For the text-containing cell, return its midpoint in [X, Y] coordinate format. 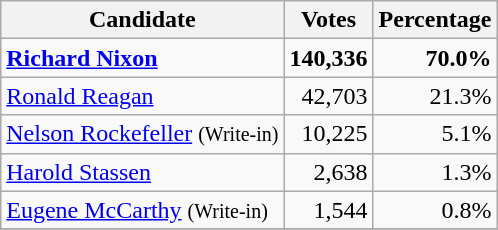
42,703 [328, 96]
Percentage [435, 20]
Nelson Rockefeller (Write-in) [142, 134]
2,638 [328, 172]
Richard Nixon [142, 58]
10,225 [328, 134]
5.1% [435, 134]
Eugene McCarthy (Write-in) [142, 210]
140,336 [328, 58]
70.0% [435, 58]
1.3% [435, 172]
Votes [328, 20]
Candidate [142, 20]
0.8% [435, 210]
Ronald Reagan [142, 96]
Harold Stassen [142, 172]
1,544 [328, 210]
21.3% [435, 96]
